Detect which cell encompasses the target text, then output its [x, y] center coordinate. 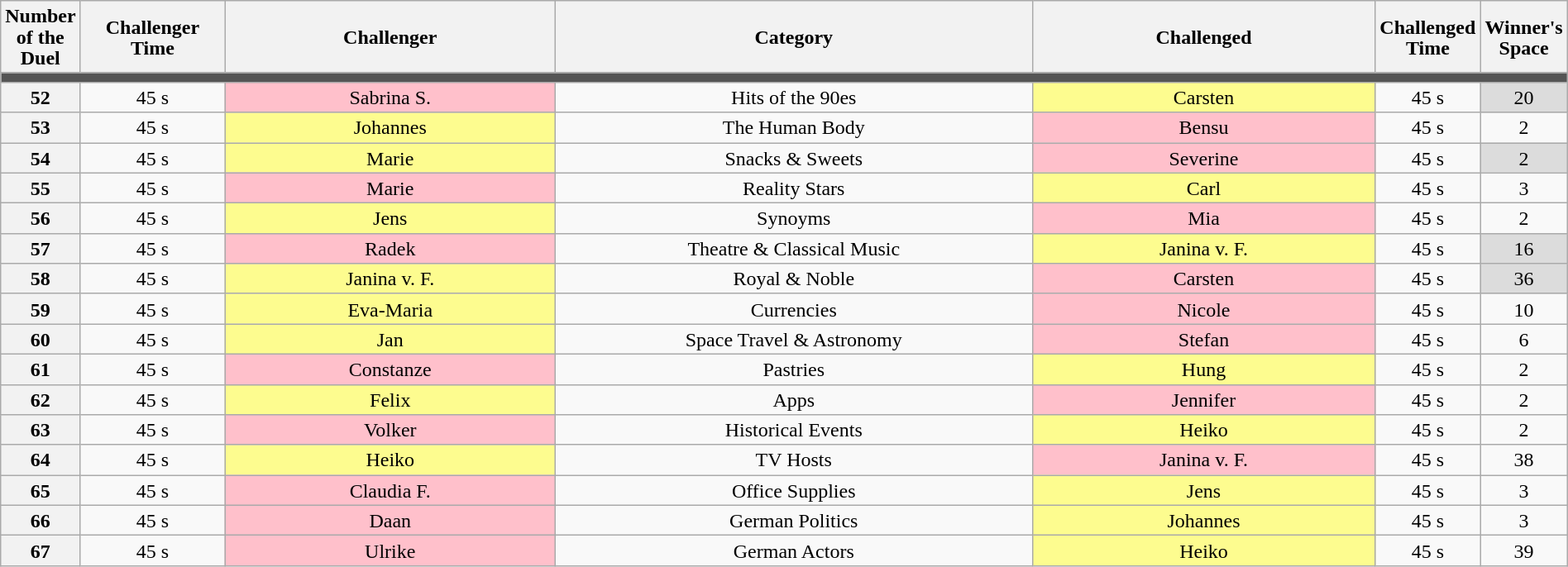
54 [41, 157]
64 [41, 460]
Challenger Time [152, 37]
Hung [1204, 369]
Felix [390, 400]
Bensu [1204, 127]
36 [1523, 279]
Jan [390, 339]
Pastries [794, 369]
Stefan [1204, 339]
Office Supplies [794, 491]
6 [1523, 339]
Apps [794, 400]
Currencies [794, 309]
German Politics [794, 521]
Nicole [1204, 309]
Ulrike [390, 550]
Space Travel & Astronomy [794, 339]
55 [41, 188]
TV Hosts [794, 460]
Number of the Duel [41, 37]
63 [41, 430]
Claudia F. [390, 491]
Constanze [390, 369]
Challenger [390, 37]
65 [41, 491]
Sabrina S. [390, 98]
60 [41, 339]
Royal & Noble [794, 279]
Challenged [1204, 37]
Synoyms [794, 218]
10 [1523, 309]
Category [794, 37]
Snacks & Sweets [794, 157]
53 [41, 127]
Reality Stars [794, 188]
67 [41, 550]
61 [41, 369]
Winner's Space [1523, 37]
62 [41, 400]
Mia [1204, 218]
Theatre & Classical Music [794, 248]
66 [41, 521]
Eva-Maria [390, 309]
58 [41, 279]
Hits of the 90es [794, 98]
Radek [390, 248]
Volker [390, 430]
38 [1523, 460]
59 [41, 309]
52 [41, 98]
Carl [1204, 188]
Daan [390, 521]
Historical Events [794, 430]
The Human Body [794, 127]
16 [1523, 248]
Severine [1204, 157]
German Actors [794, 550]
Jennifer [1204, 400]
57 [41, 248]
39 [1523, 550]
56 [41, 218]
Challenged Time [1427, 37]
20 [1523, 98]
